Locate the cell with the specified text and output its [X, Y] center coordinate. 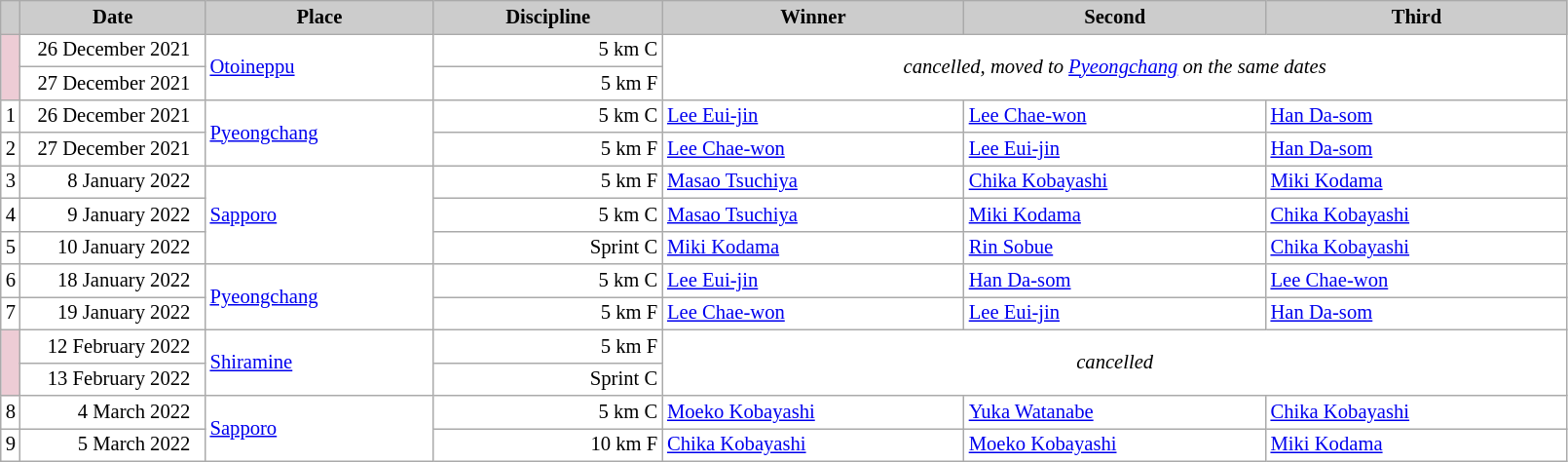
Second [1115, 17]
8 January 2022 [113, 181]
Date [113, 17]
Shiramine [319, 363]
cancelled, moved to Pyeongchang on the same dates [1114, 66]
Discipline [547, 17]
6 [11, 280]
Yuka Watanabe [1115, 412]
8 [11, 412]
4 [11, 214]
19 January 2022 [113, 313]
18 January 2022 [113, 280]
Rin Sobue [1115, 248]
Winner [813, 17]
12 February 2022 [113, 346]
9 [11, 444]
10 km F [547, 444]
5 March 2022 [113, 444]
10 January 2022 [113, 248]
13 February 2022 [113, 379]
Third [1417, 17]
5 [11, 248]
2 [11, 149]
7 [11, 313]
1 [11, 116]
4 March 2022 [113, 412]
3 [11, 181]
Otoineppu [319, 66]
cancelled [1114, 363]
Place [319, 17]
9 January 2022 [113, 214]
